Return [x, y] of the center of cell containing provided text 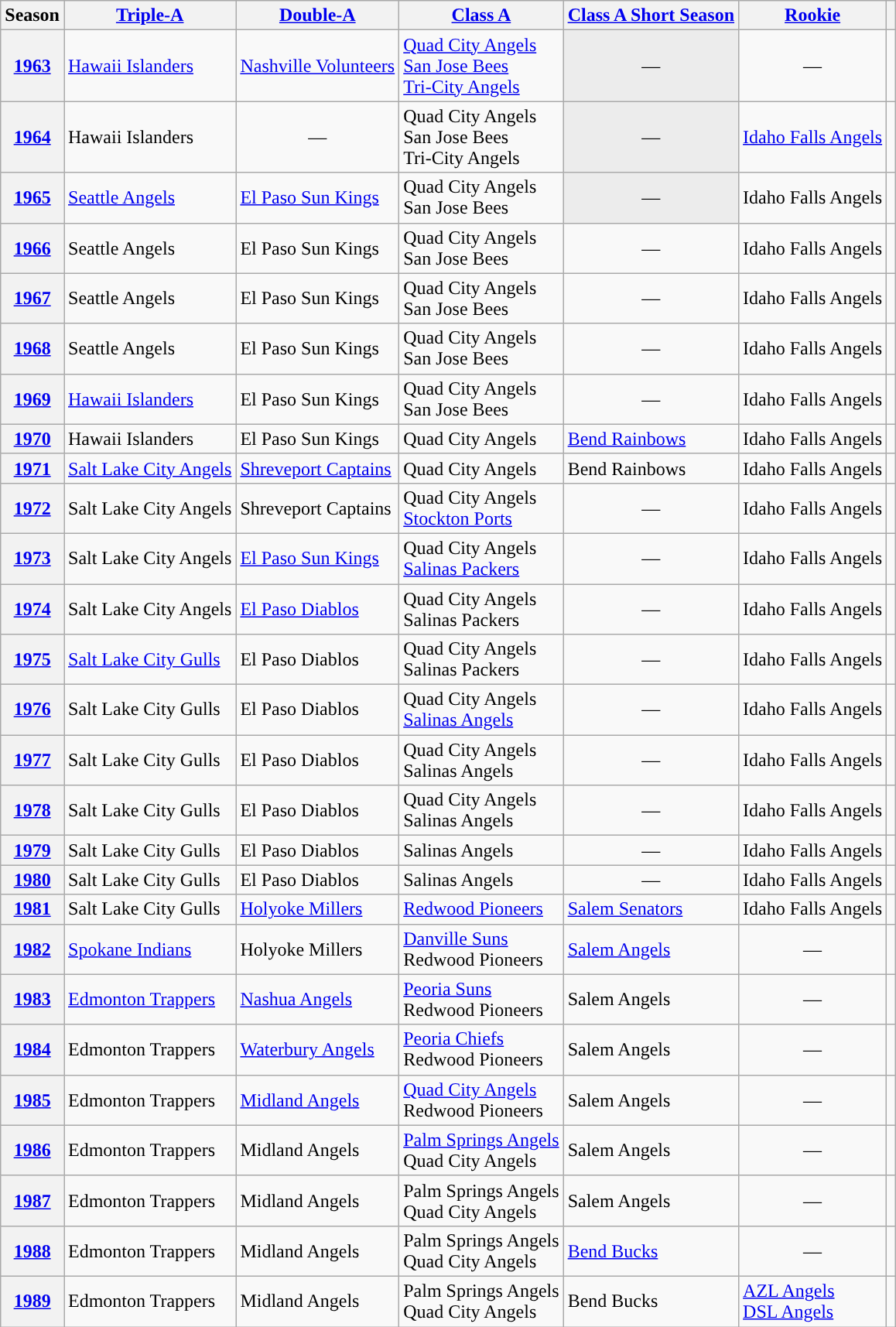
1985 [32, 1100]
1971 [32, 468]
Class A Short Season [651, 15]
1968 [32, 348]
1963 [32, 66]
1987 [32, 1201]
Waterbury Angels [317, 1049]
1980 [32, 880]
1964 [32, 137]
Rookie [812, 15]
1977 [32, 760]
Quad City AngelsRedwood Pioneers [481, 1100]
Salem Senators [651, 909]
1984 [32, 1049]
1981 [32, 909]
1967 [32, 299]
Double-A [317, 15]
1982 [32, 949]
Quad City AngelsStockton Ports [481, 508]
Nashua Angels [317, 1000]
1983 [32, 1000]
Nashville Volunteers [317, 66]
1965 [32, 198]
Peoria ChiefsRedwood Pioneers [481, 1049]
1969 [32, 399]
1979 [32, 850]
1970 [32, 439]
1976 [32, 710]
Danville SunsRedwood Pioneers [481, 949]
Season [32, 15]
Triple-A [149, 15]
1972 [32, 508]
1974 [32, 608]
1988 [32, 1250]
1989 [32, 1301]
1986 [32, 1150]
Class A [481, 15]
Peoria SunsRedwood Pioneers [481, 1000]
1978 [32, 811]
1975 [32, 659]
1973 [32, 559]
AZL AngelsDSL Angels [812, 1301]
Redwood Pioneers [481, 909]
Spokane Indians [149, 949]
1966 [32, 248]
